Return (x, y) of the center of cell containing provided text 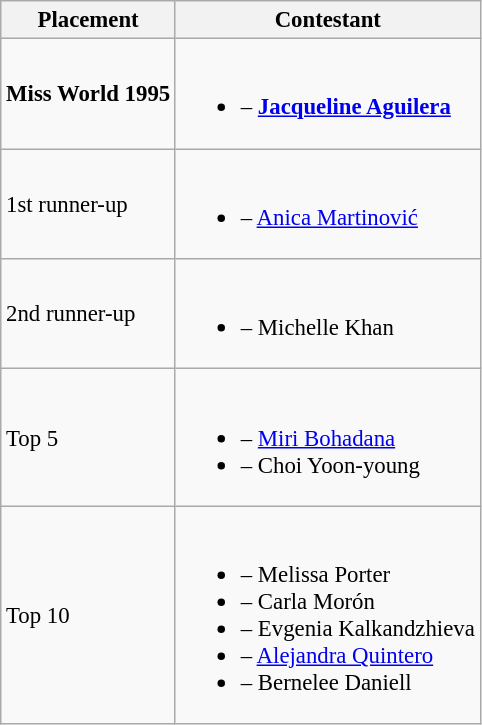
– Miri Bohadana – Choi Yoon-young (328, 438)
Top 10 (88, 615)
2nd runner-up (88, 314)
– Melissa Porter – Carla Morón – Evgenia Kalkandzhieva – Alejandra Quintero – Bernelee Daniell (328, 615)
Miss World 1995 (88, 94)
– Michelle Khan (328, 314)
Contestant (328, 20)
Top 5 (88, 438)
Placement (88, 20)
1st runner-up (88, 204)
– Anica Martinović (328, 204)
– Jacqueline Aguilera (328, 94)
